Determine the [x, y] coordinate at the center of the cell enclosing the given text.  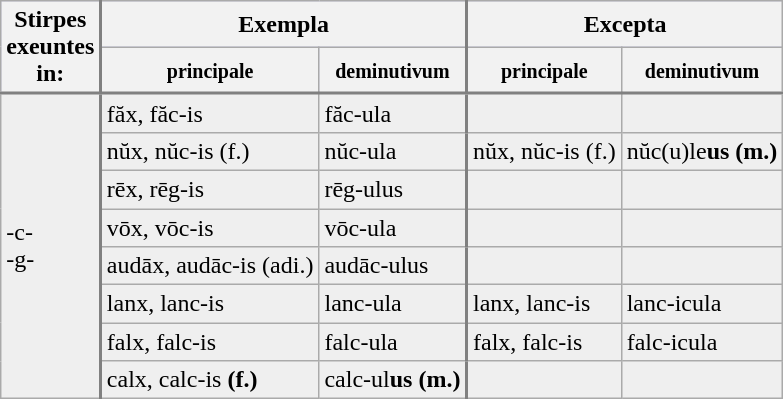
nŭc-ula [393, 151]
lanc-ula [393, 304]
vōc-ula [393, 227]
audāc-ulus [393, 266]
audāx, audāc-is (adi.) [210, 266]
Exempla [284, 24]
calc-ulus (m.) [393, 380]
calx, calc-is (f.) [210, 380]
făc-ula [393, 114]
Stirpes exeuntes in: [51, 48]
rēg-ulus [393, 189]
falc-ula [393, 342]
Excepta [625, 24]
nŭc(u)leus (m.) [702, 151]
falc-icula [702, 342]
vōx, vōc-is [210, 227]
făx, făc-is [210, 114]
-c- -g- [51, 246]
lanc-icula [702, 304]
rēx, rēg-is [210, 189]
